Locate the cell with the specified text and output its [X, Y] center coordinate. 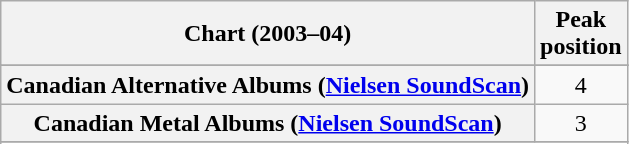
Canadian Alternative Albums (Nielsen SoundScan) [268, 85]
Canadian Metal Albums (Nielsen SoundScan) [268, 123]
Peakposition [581, 34]
3 [581, 123]
Chart (2003–04) [268, 34]
4 [581, 85]
